From the cell containing the given text, extract its center point as [x, y] coordinate. 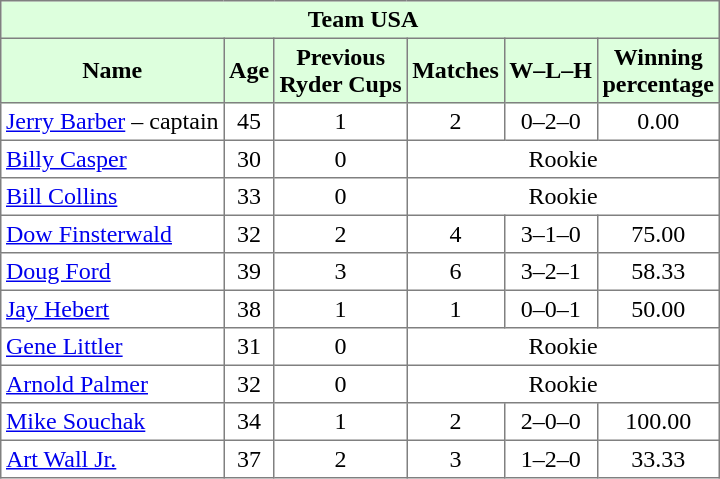
50.00 [658, 309]
45 [249, 122]
3–2–1 [550, 272]
Bill Collins [112, 197]
Mike Souchak [112, 422]
38 [249, 309]
3–1–0 [550, 234]
4 [456, 234]
Name [112, 70]
1–2–0 [550, 459]
6 [456, 272]
Arnold Palmer [112, 384]
58.33 [658, 272]
Winningpercentage [658, 70]
75.00 [658, 234]
W–L–H [550, 70]
0–0–1 [550, 309]
2–0–0 [550, 422]
Gene Littler [112, 347]
100.00 [658, 422]
Age [249, 70]
Doug Ford [112, 272]
39 [249, 272]
31 [249, 347]
Jerry Barber – captain [112, 122]
33 [249, 197]
Team USA [360, 20]
Matches [456, 70]
Art Wall Jr. [112, 459]
Dow Finsterwald [112, 234]
33.33 [658, 459]
PreviousRyder Cups [340, 70]
34 [249, 422]
0.00 [658, 122]
Jay Hebert [112, 309]
0–2–0 [550, 122]
30 [249, 159]
Billy Casper [112, 159]
37 [249, 459]
